Detect which cell encompasses the target text, then output its (X, Y) center coordinate. 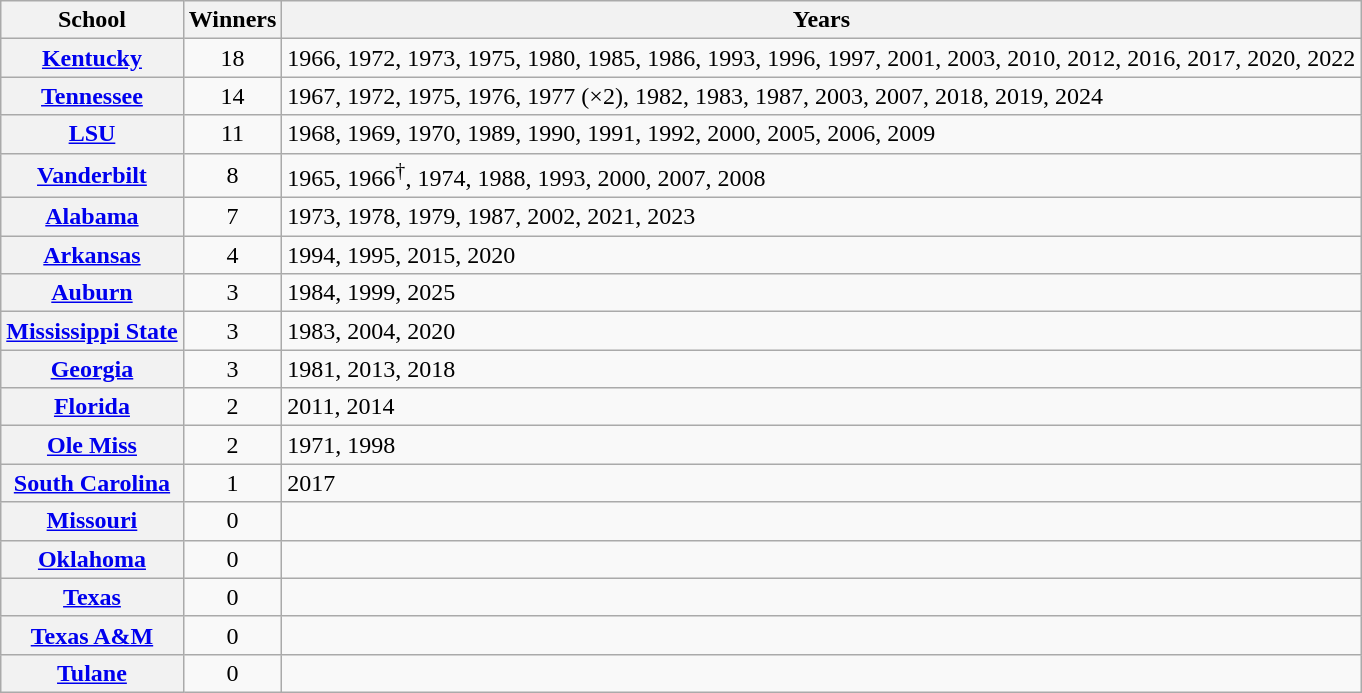
14 (232, 96)
Arkansas (92, 255)
Ole Miss (92, 445)
Missouri (92, 521)
LSU (92, 134)
School (92, 20)
1983, 2004, 2020 (822, 331)
1973, 1978, 1979, 1987, 2002, 2021, 2023 (822, 217)
South Carolina (92, 483)
Texas (92, 597)
4 (232, 255)
18 (232, 58)
Winners (232, 20)
Years (822, 20)
1967, 1972, 1975, 1976, 1977 (×2), 1982, 1983, 1987, 2003, 2007, 2018, 2019, 2024 (822, 96)
Oklahoma (92, 559)
1994, 1995, 2015, 2020 (822, 255)
1968, 1969, 1970, 1989, 1990, 1991, 1992, 2000, 2005, 2006, 2009 (822, 134)
Georgia (92, 369)
1971, 1998 (822, 445)
Tulane (92, 673)
Vanderbilt (92, 176)
1981, 2013, 2018 (822, 369)
1966, 1972, 1973, 1975, 1980, 1985, 1986, 1993, 1996, 1997, 2001, 2003, 2010, 2012, 2016, 2017, 2020, 2022 (822, 58)
8 (232, 176)
Florida (92, 407)
2017 (822, 483)
1965, 1966†, 1974, 1988, 1993, 2000, 2007, 2008 (822, 176)
Alabama (92, 217)
Kentucky (92, 58)
1984, 1999, 2025 (822, 293)
11 (232, 134)
Tennessee (92, 96)
Mississippi State (92, 331)
Auburn (92, 293)
2011, 2014 (822, 407)
1 (232, 483)
7 (232, 217)
Texas A&M (92, 635)
